Return (x, y) of the center of cell containing provided text 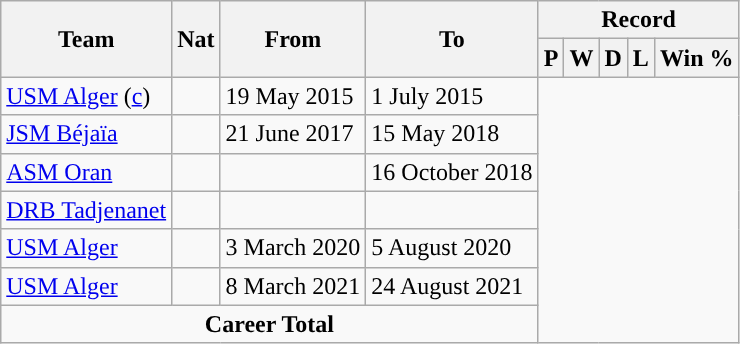
From (293, 39)
24 August 2021 (452, 286)
3 March 2020 (293, 248)
DRB Tadjenanet (86, 210)
Career Total (270, 324)
8 March 2021 (293, 286)
15 May 2018 (452, 134)
Record (638, 20)
19 May 2015 (293, 96)
Win % (696, 58)
Nat (196, 39)
16 October 2018 (452, 172)
USM Alger (c) (86, 96)
Team (86, 39)
1 July 2015 (452, 96)
21 June 2017 (293, 134)
D (613, 58)
To (452, 39)
5 August 2020 (452, 248)
W (582, 58)
P (551, 58)
L (640, 58)
ASM Oran (86, 172)
JSM Béjaïa (86, 134)
